Return [x, y] of the center of cell containing provided text 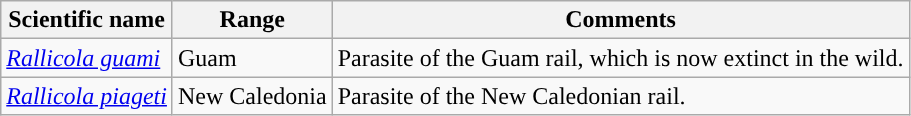
Parasite of the Guam rail, which is now extinct in the wild. [620, 58]
Comments [620, 20]
Range [252, 20]
Rallicola guami [87, 58]
Parasite of the New Caledonian rail. [620, 96]
Scientific name [87, 20]
New Caledonia [252, 96]
Rallicola piageti [87, 96]
Guam [252, 58]
